Determine the (X, Y) coordinate at the center of the cell enclosing the given text.  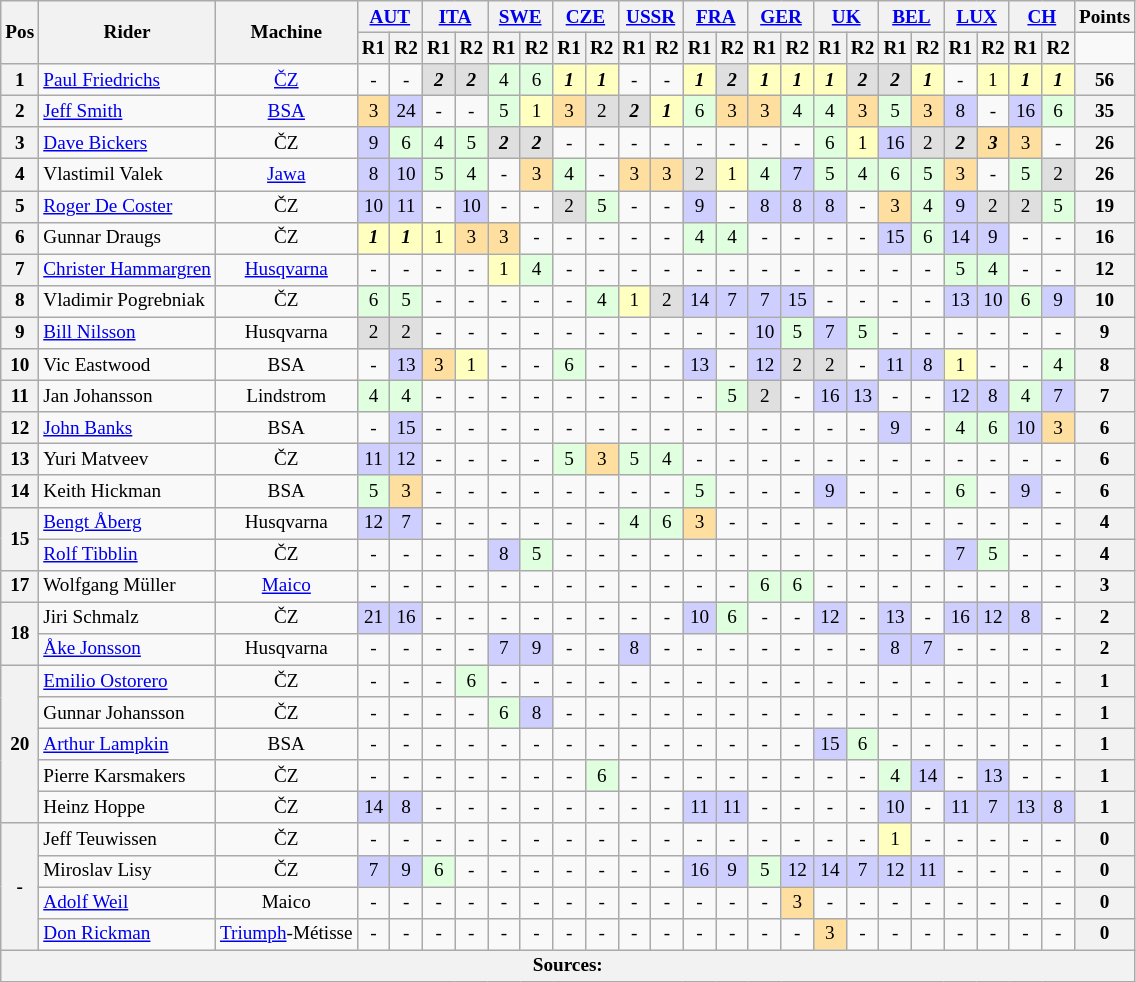
24 (406, 111)
FRA (716, 17)
Keith Hickman (128, 491)
Don Rickman (128, 934)
Vlastimil Valek (128, 175)
Triumph-Métisse (286, 934)
Miroslav Lisy (128, 871)
19 (1104, 206)
Jeff Teuwissen (128, 839)
Jawa (286, 175)
LUX (976, 17)
Lindstrom (286, 396)
Sources: (568, 966)
Jan Johansson (128, 396)
Jiri Schmalz (128, 618)
CH (1042, 17)
Adolf Weil (128, 902)
Åke Jonsson (128, 649)
Machine (286, 32)
ITA (454, 17)
Vic Eastwood (128, 365)
Emilio Ostorero (128, 681)
UK (846, 17)
John Banks (128, 428)
Gunnar Johansson (128, 713)
CZE (586, 17)
USSR (650, 17)
Dave Bickers (128, 143)
Gunnar Draugs (128, 238)
35 (1104, 111)
Vladimir Pogrebniak (128, 301)
Points (1104, 17)
56 (1104, 80)
Pos (20, 32)
Bengt Åberg (128, 523)
BEL (912, 17)
Rider (128, 32)
18 (20, 634)
GER (780, 17)
Jeff Smith (128, 111)
21 (374, 618)
17 (20, 586)
SWE (520, 17)
Wolfgang Müller (128, 586)
Bill Nilsson (128, 333)
Paul Friedrichs (128, 80)
Heinz Hoppe (128, 808)
Arthur Lampkin (128, 744)
Rolf Tibblin (128, 554)
Roger De Coster (128, 206)
AUT (390, 17)
20 (20, 744)
Pierre Karsmakers (128, 776)
Yuri Matveev (128, 460)
Christer Hammargren (128, 270)
